Find where the given text appears and provide that cell's center as [x, y] coordinate. 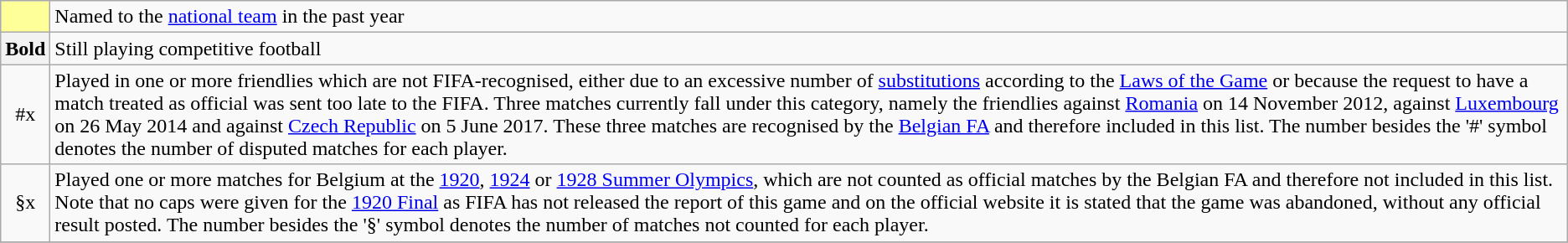
#x [25, 114]
Named to the national team in the past year [809, 17]
Bold [25, 49]
Still playing competitive football [809, 49]
§x [25, 203]
